Scan for the cell matching the given text and deliver its [X, Y] coordinate at center. 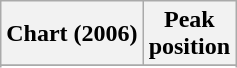
Peakposition [189, 34]
Chart (2006) [72, 34]
